Return the [X, Y] coordinate for the center point of the cell that contains the specified text.  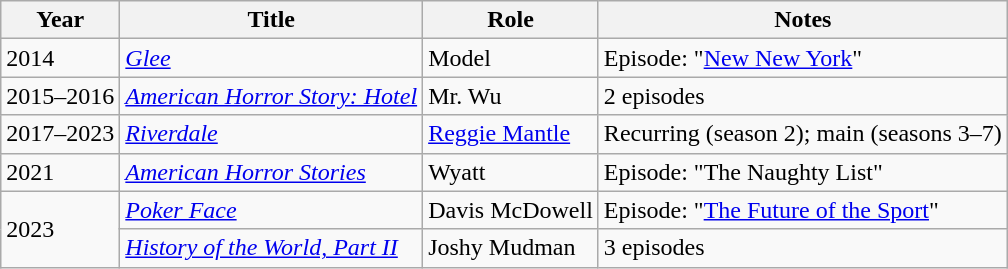
Davis McDowell [511, 210]
Glee [272, 58]
2014 [60, 58]
2 episodes [802, 96]
Riverdale [272, 134]
Model [511, 58]
Reggie Mantle [511, 134]
2017–2023 [60, 134]
Mr. Wu [511, 96]
Notes [802, 20]
Joshy Mudman [511, 248]
Poker Face [272, 210]
Year [60, 20]
History of the World, Part II [272, 248]
Title [272, 20]
American Horror Stories [272, 172]
2023 [60, 229]
Episode: "The Naughty List" [802, 172]
Wyatt [511, 172]
3 episodes [802, 248]
2015–2016 [60, 96]
American Horror Story: Hotel [272, 96]
2021 [60, 172]
Episode: "New New York" [802, 58]
Episode: "The Future of the Sport" [802, 210]
Recurring (season 2); main (seasons 3–7) [802, 134]
Role [511, 20]
